Search for the cell housing the specified text and yield its [X, Y] center coordinate. 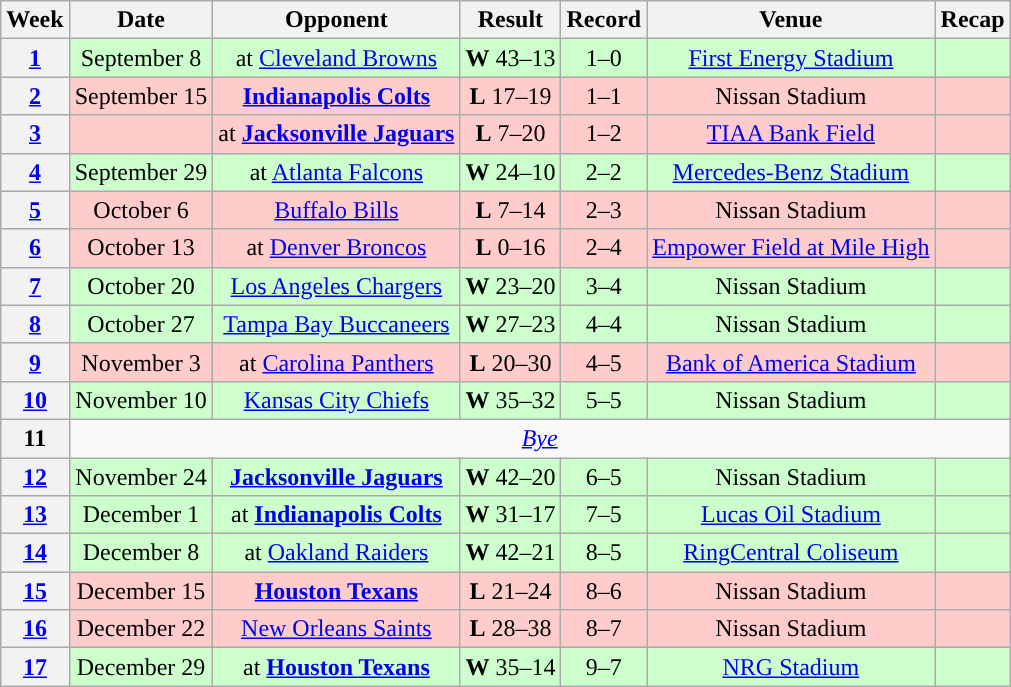
7–5 [604, 515]
October 20 [141, 286]
Venue [791, 20]
8–7 [604, 629]
W 42–21 [510, 553]
5–5 [604, 400]
Lucas Oil Stadium [791, 515]
September 29 [141, 172]
13 [35, 515]
2–3 [604, 210]
at Atlanta Falcons [336, 172]
at Oakland Raiders [336, 553]
Los Angeles Chargers [336, 286]
Week [35, 20]
at Denver Broncos [336, 248]
3 [35, 134]
17 [35, 667]
at Carolina Panthers [336, 362]
October 13 [141, 248]
L 17–19 [510, 96]
Jacksonville Jaguars [336, 477]
at Houston Texans [336, 667]
Record [604, 20]
Result [510, 20]
December 29 [141, 667]
10 [35, 400]
at Jacksonville Jaguars [336, 134]
4–4 [604, 324]
2 [35, 96]
December 15 [141, 591]
September 8 [141, 58]
Kansas City Chiefs [336, 400]
5 [35, 210]
4–5 [604, 362]
October 6 [141, 210]
W 27–23 [510, 324]
Recap [972, 20]
Bank of America Stadium [791, 362]
at Cleveland Browns [336, 58]
6 [35, 248]
12 [35, 477]
2–2 [604, 172]
L 7–14 [510, 210]
L 28–38 [510, 629]
November 3 [141, 362]
W 23–20 [510, 286]
Date [141, 20]
11 [35, 438]
8–5 [604, 553]
1–0 [604, 58]
4 [35, 172]
September 15 [141, 96]
Bye [540, 438]
1–1 [604, 96]
1–2 [604, 134]
December 8 [141, 553]
W 24–10 [510, 172]
Empower Field at Mile High [791, 248]
W 43–13 [510, 58]
NRG Stadium [791, 667]
16 [35, 629]
W 35–32 [510, 400]
December 1 [141, 515]
Mercedes-Benz Stadium [791, 172]
November 24 [141, 477]
W 31–17 [510, 515]
9–7 [604, 667]
9 [35, 362]
6–5 [604, 477]
Houston Texans [336, 591]
TIAA Bank Field [791, 134]
at Indianapolis Colts [336, 515]
3–4 [604, 286]
15 [35, 591]
New Orleans Saints [336, 629]
L 20–30 [510, 362]
8 [35, 324]
Indianapolis Colts [336, 96]
W 42–20 [510, 477]
Opponent [336, 20]
L 0–16 [510, 248]
Buffalo Bills [336, 210]
October 27 [141, 324]
14 [35, 553]
December 22 [141, 629]
November 10 [141, 400]
L 21–24 [510, 591]
RingCentral Coliseum [791, 553]
2–4 [604, 248]
1 [35, 58]
8–6 [604, 591]
L 7–20 [510, 134]
W 35–14 [510, 667]
7 [35, 286]
First Energy Stadium [791, 58]
Tampa Bay Buccaneers [336, 324]
